Scan for the cell matching the given text and deliver its (x, y) coordinate at center. 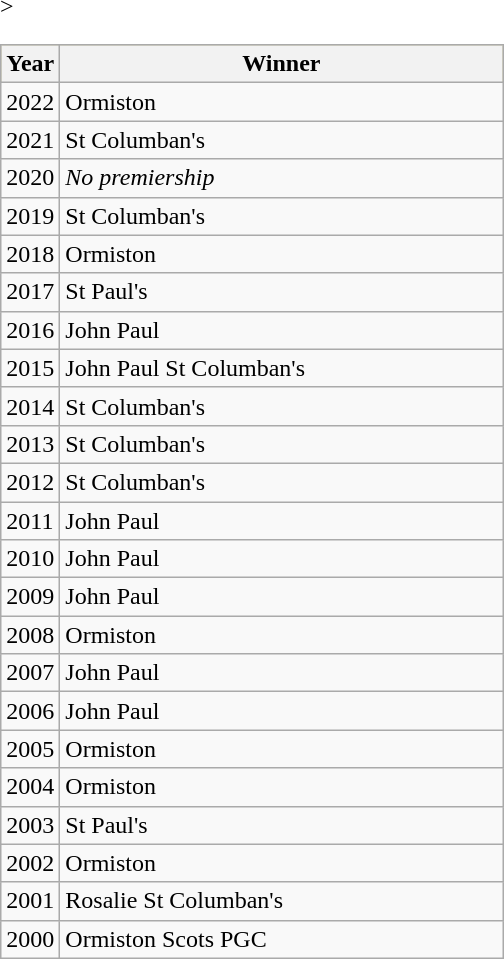
Ormiston Scots PGC (282, 939)
2014 (30, 406)
Rosalie St Columban's (282, 901)
Winner (282, 64)
2001 (30, 901)
2017 (30, 292)
2010 (30, 559)
2020 (30, 178)
2004 (30, 787)
2022 (30, 102)
2021 (30, 140)
2015 (30, 368)
2007 (30, 673)
2008 (30, 635)
No premiership (282, 178)
John Paul St Columban's (282, 368)
2019 (30, 216)
2002 (30, 863)
2012 (30, 482)
Year (30, 64)
2018 (30, 254)
2006 (30, 711)
2011 (30, 521)
2000 (30, 939)
2009 (30, 597)
2016 (30, 330)
2003 (30, 825)
2005 (30, 749)
2013 (30, 444)
